Capture the cell that displays the provided text and extract its (x, y) central coordinate. 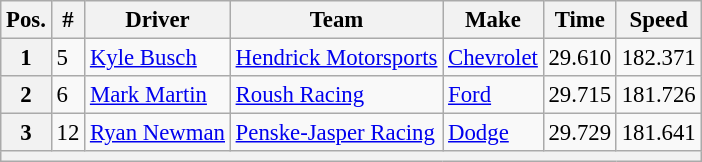
Ford (493, 95)
29.729 (580, 133)
1 (26, 58)
Make (493, 20)
Dodge (493, 133)
12 (68, 133)
Speed (658, 20)
182.371 (658, 58)
Pos. (26, 20)
2 (26, 95)
Kyle Busch (158, 58)
Ryan Newman (158, 133)
Time (580, 20)
181.641 (658, 133)
29.715 (580, 95)
6 (68, 95)
3 (26, 133)
Team (336, 20)
Chevrolet (493, 58)
Hendrick Motorsports (336, 58)
Driver (158, 20)
29.610 (580, 58)
5 (68, 58)
Roush Racing (336, 95)
181.726 (658, 95)
Penske-Jasper Racing (336, 133)
Mark Martin (158, 95)
# (68, 20)
